Identify which cell holds the provided text, then report its [x, y] central coordinate. 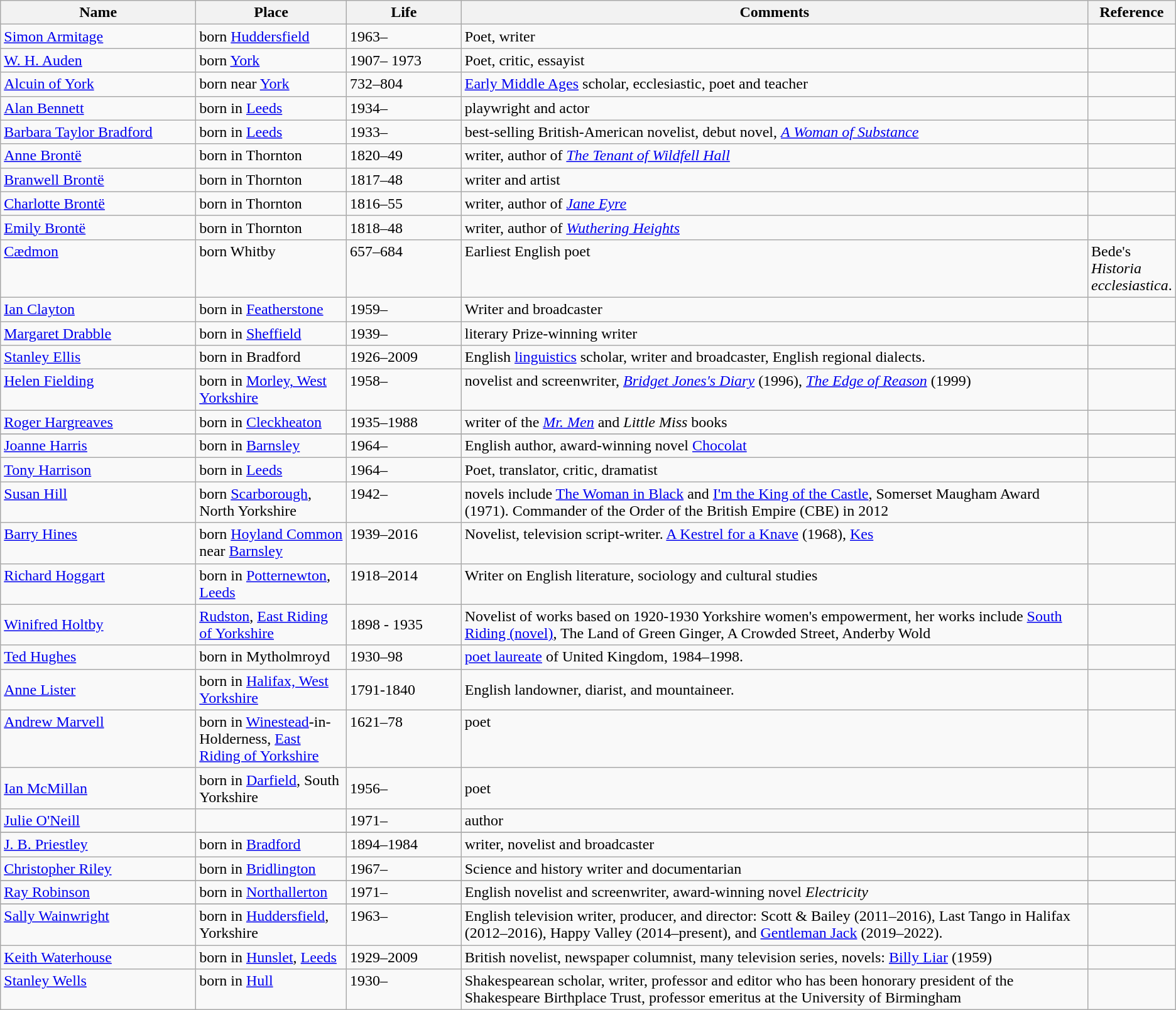
1939– [403, 334]
Margaret Drabble [98, 334]
1894–1984 [403, 844]
1930– [403, 990]
Charlotte Brontë [98, 204]
1967– [403, 869]
1939–2016 [403, 543]
Tony Harrison [98, 470]
born in Hull [271, 990]
writer and artist [774, 180]
Alan Bennett [98, 108]
writer, author of The Tenant of Wildfell Hall [774, 156]
Stanley Ellis [98, 357]
English novelist and screenwriter, award-winning novel Electricity [774, 893]
born York [271, 60]
Barry Hines [98, 543]
born in Halifax, West Yorkshire [271, 690]
author [774, 820]
1820–49 [403, 156]
Novelist, television script-writer. A Kestrel for a Knave (1968), Kes [774, 543]
1926–2009 [403, 357]
1907– 1973 [403, 60]
best-selling British-American novelist, debut novel, A Woman of Substance [774, 132]
born in Mytholmroyd [271, 657]
born in Sheffield [271, 334]
Bede's Historia ecclesiastica. [1131, 268]
writer, author of Wuthering Heights [774, 227]
W. H. Auden [98, 60]
1918–2014 [403, 584]
British novelist, newspaper columnist, many television series, novels: Billy Liar (1959) [774, 957]
Barbara Taylor Bradford [98, 132]
Helen Fielding [98, 389]
English landowner, diarist, and mountaineer. [774, 690]
1956– [403, 788]
Writer and broadcaster [774, 309]
1958– [403, 389]
Branwell Brontë [98, 180]
Science and history writer and documentarian [774, 869]
born in Darfield, South Yorkshire [271, 788]
Winifred Holtby [98, 624]
born in Barnsley [271, 446]
732–804 [403, 84]
Name [98, 13]
Stanley Wells [98, 990]
writer, author of Jane Eyre [774, 204]
born in Bridlington [271, 869]
born Huddersfield [271, 36]
1935–1988 [403, 422]
1621–78 [403, 739]
novelist and screenwriter, Bridget Jones's Diary (1996), The Edge of Reason (1999) [774, 389]
Anne Lister [98, 690]
playwright and actor [774, 108]
1791-1840 [403, 690]
Susan Hill [98, 502]
Ian McMillan [98, 788]
Comments [774, 13]
J. B. Priestley [98, 844]
Emily Brontë [98, 227]
born in Potternewton, Leeds [271, 584]
born in Hunslet, Leeds [271, 957]
Andrew Marvell [98, 739]
Keith Waterhouse [98, 957]
657–684 [403, 268]
born Whitby [271, 268]
born Scarborough, North Yorkshire [271, 502]
1816–55 [403, 204]
1898 - 1935 [403, 624]
1933– [403, 132]
Earliest English poet [774, 268]
1930–98 [403, 657]
born in Morley, West Yorkshire [271, 389]
poet laureate of United Kingdom, 1984–1998. [774, 657]
born near York [271, 84]
Ian Clayton [98, 309]
Roger Hargreaves [98, 422]
born Hoyland Common near Barnsley [271, 543]
Ted Hughes [98, 657]
1959– [403, 309]
born in Northallerton [271, 893]
English linguistics scholar, writer and broadcaster, English regional dialects. [774, 357]
Joanne Harris [98, 446]
born in Winestead-in-Holderness, East Riding of Yorkshire [271, 739]
1818–48 [403, 227]
born in Cleckheaton [271, 422]
Cædmon [98, 268]
1929–2009 [403, 957]
Richard Hoggart [98, 584]
writer, novelist and broadcaster [774, 844]
Anne Brontë [98, 156]
Rudston, East Riding of Yorkshire [271, 624]
born in Huddersfield, Yorkshire [271, 925]
Poet, critic, essayist [774, 60]
Julie O'Neill [98, 820]
1817–48 [403, 180]
Simon Armitage [98, 36]
1942– [403, 502]
Reference [1131, 13]
English author, award-winning novel Chocolat [774, 446]
Poet, translator, critic, dramatist [774, 470]
Life [403, 13]
Place [271, 13]
Sally Wainwright [98, 925]
Alcuin of York [98, 84]
Christopher Riley [98, 869]
1934– [403, 108]
Early Middle Ages scholar, ecclesiastic, poet and teacher [774, 84]
writer of the Mr. Men and Little Miss books [774, 422]
born in Featherstone [271, 309]
Ray Robinson [98, 893]
Writer on English literature, sociology and cultural studies [774, 584]
Poet, writer [774, 36]
literary Prize-winning writer [774, 334]
